Return (X, Y) of the center of cell containing provided text 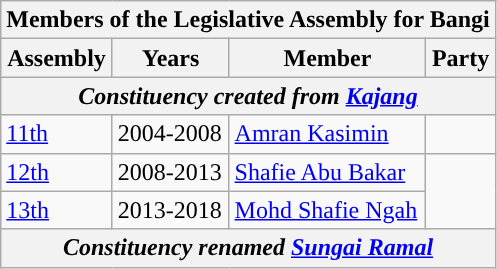
12th (56, 172)
Constituency created from Kajang (248, 96)
Assembly (56, 58)
11th (56, 134)
Constituency renamed Sungai Ramal (248, 248)
Member (328, 58)
2008-2013 (170, 172)
Shafie Abu Bakar (328, 172)
Years (170, 58)
2013-2018 (170, 210)
2004-2008 (170, 134)
Mohd Shafie Ngah (328, 210)
Amran Kasimin (328, 134)
Party (460, 58)
Members of the Legislative Assembly for Bangi (248, 20)
13th (56, 210)
